For the text-containing cell, return its midpoint in [x, y] coordinate format. 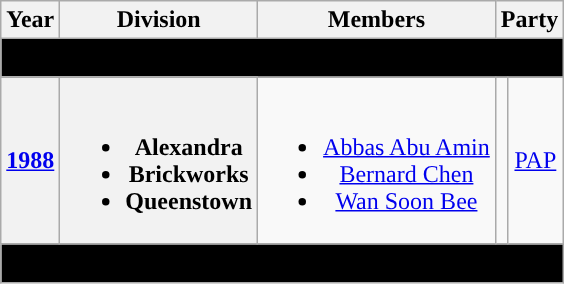
Party [529, 20]
Abbas Abu AminBernard ChenWan Soon Bee [377, 160]
Members [377, 20]
Abolished (1991) [282, 263]
AlexandraBrickworksQueenstown [159, 160]
Year [30, 20]
PAP [536, 160]
Division [159, 20]
1988 [30, 160]
Formation [282, 58]
